Output the [X, Y] coordinate of the center of the cell containing the given text.  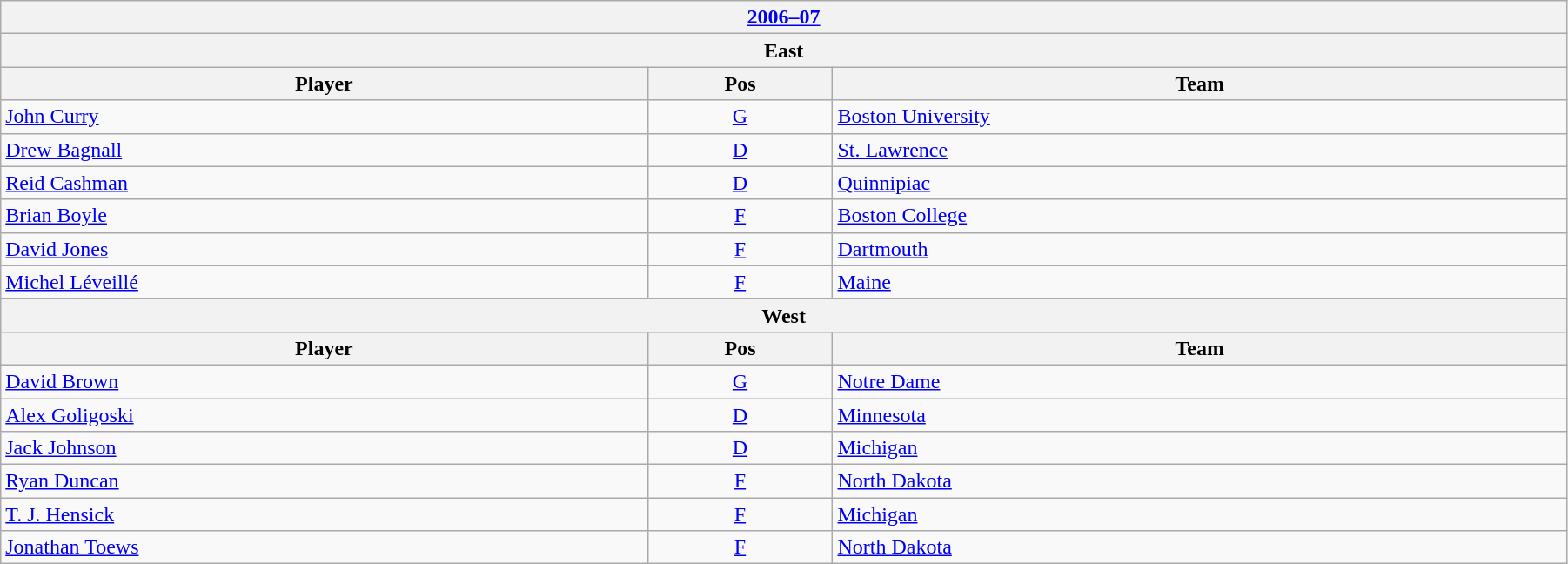
Jack Johnson [324, 448]
Dartmouth [1199, 249]
Reid Cashman [324, 183]
Ryan Duncan [324, 481]
David Jones [324, 249]
Boston College [1199, 216]
Notre Dame [1199, 381]
Quinnipiac [1199, 183]
T. J. Hensick [324, 514]
Michel Léveillé [324, 282]
Minnesota [1199, 415]
Maine [1199, 282]
West [784, 315]
2006–07 [784, 17]
Boston University [1199, 117]
John Curry [324, 117]
East [784, 50]
St. Lawrence [1199, 150]
Jonathan Toews [324, 547]
David Brown [324, 381]
Drew Bagnall [324, 150]
Alex Goligoski [324, 415]
Brian Boyle [324, 216]
